Locate the cell with the specified text and output its [X, Y] center coordinate. 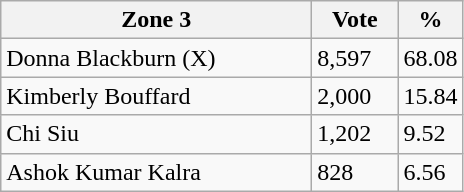
% [430, 20]
2,000 [355, 96]
Ashok Kumar Kalra [156, 172]
6.56 [430, 172]
68.08 [430, 58]
Chi Siu [156, 134]
Zone 3 [156, 20]
828 [355, 172]
15.84 [430, 96]
1,202 [355, 134]
Kimberly Bouffard [156, 96]
Donna Blackburn (X) [156, 58]
9.52 [430, 134]
Vote [355, 20]
8,597 [355, 58]
